Scan for the cell matching the given text and deliver its (x, y) coordinate at center. 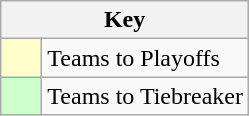
Teams to Playoffs (146, 58)
Teams to Tiebreaker (146, 96)
Key (125, 20)
